For the text-containing cell, return its midpoint in (X, Y) coordinate format. 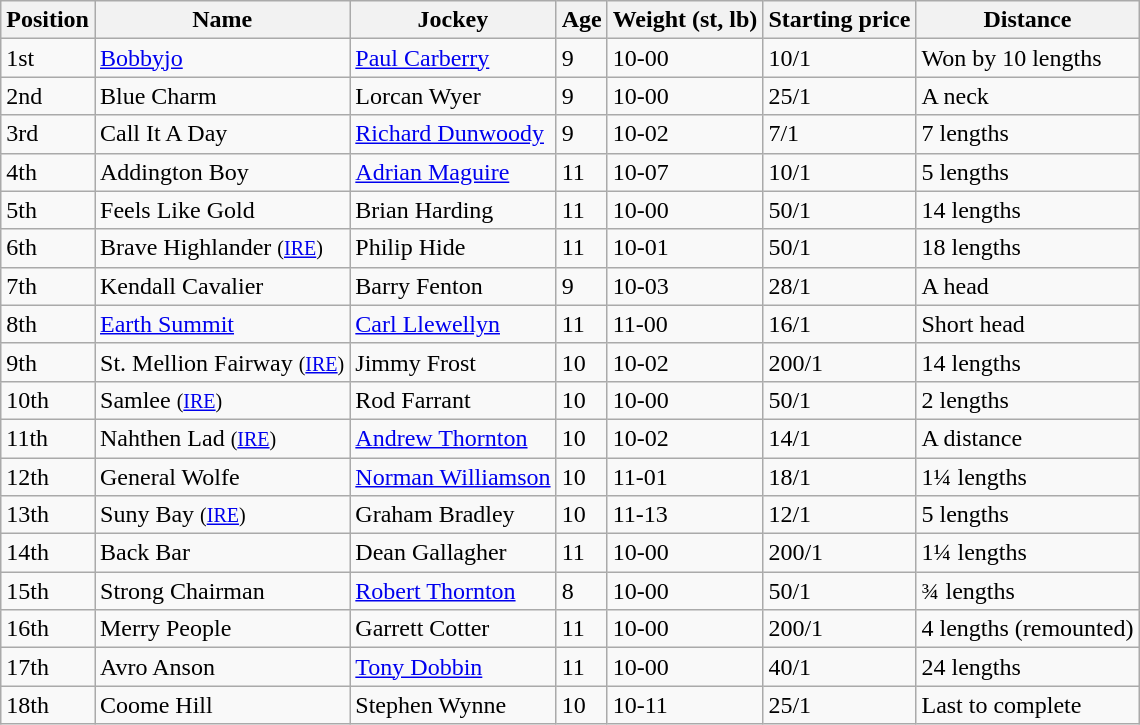
Dean Gallagher (453, 553)
Kendall Cavalier (222, 286)
6th (48, 248)
Robert Thornton (453, 591)
11-00 (685, 324)
18 lengths (1028, 248)
13th (48, 515)
Blue Charm (222, 96)
General Wolfe (222, 477)
8 (582, 591)
5th (48, 210)
3rd (48, 134)
Paul Carberry (453, 58)
18th (48, 705)
Addington Boy (222, 172)
24 lengths (1028, 667)
Short head (1028, 324)
Coome Hill (222, 705)
Andrew Thornton (453, 438)
Carl Llewellyn (453, 324)
Suny Bay (IRE) (222, 515)
16/1 (840, 324)
15th (48, 591)
Won by 10 lengths (1028, 58)
Graham Bradley (453, 515)
2nd (48, 96)
Adrian Maguire (453, 172)
Last to complete (1028, 705)
2 lengths (1028, 400)
1st (48, 58)
Feels Like Gold (222, 210)
12th (48, 477)
14/1 (840, 438)
Philip Hide (453, 248)
Distance (1028, 20)
11th (48, 438)
Weight (st, lb) (685, 20)
Nahthen Lad (IRE) (222, 438)
Call It A Day (222, 134)
A distance (1028, 438)
Starting price (840, 20)
Merry People (222, 629)
Age (582, 20)
10-11 (685, 705)
4 lengths (remounted) (1028, 629)
Norman Williamson (453, 477)
A neck (1028, 96)
Samlee (IRE) (222, 400)
Avro Anson (222, 667)
12/1 (840, 515)
14th (48, 553)
¾ lengths (1028, 591)
18/1 (840, 477)
Richard Dunwoody (453, 134)
A head (1028, 286)
7 lengths (1028, 134)
7/1 (840, 134)
St. Mellion Fairway (IRE) (222, 362)
16th (48, 629)
10th (48, 400)
Jimmy Frost (453, 362)
Strong Chairman (222, 591)
9th (48, 362)
7th (48, 286)
Garrett Cotter (453, 629)
Bobbyjo (222, 58)
Tony Dobbin (453, 667)
Back Bar (222, 553)
28/1 (840, 286)
Jockey (453, 20)
Brave Highlander (IRE) (222, 248)
Rod Farrant (453, 400)
Brian Harding (453, 210)
Position (48, 20)
4th (48, 172)
Lorcan Wyer (453, 96)
11-13 (685, 515)
10-07 (685, 172)
40/1 (840, 667)
10-03 (685, 286)
Earth Summit (222, 324)
10-01 (685, 248)
Stephen Wynne (453, 705)
Barry Fenton (453, 286)
17th (48, 667)
11-01 (685, 477)
Name (222, 20)
8th (48, 324)
